Scan for the cell matching the given text and deliver its [x, y] coordinate at center. 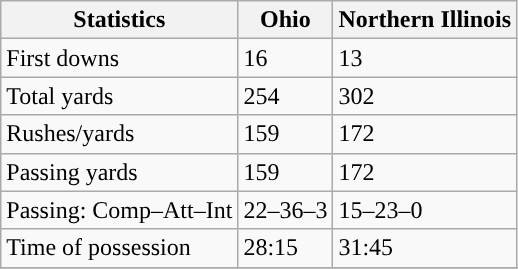
22–36–3 [286, 210]
Ohio [286, 20]
31:45 [425, 248]
Time of possession [120, 248]
Rushes/yards [120, 134]
Total yards [120, 96]
302 [425, 96]
Passing yards [120, 172]
16 [286, 58]
Northern Illinois [425, 20]
13 [425, 58]
Passing: Comp–Att–Int [120, 210]
Statistics [120, 20]
28:15 [286, 248]
15–23–0 [425, 210]
254 [286, 96]
First downs [120, 58]
